Pinpoint the cell where the given text exists, returning its (x, y) midpoint coordinate. 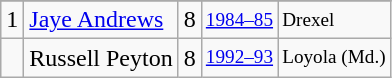
1 (12, 20)
Drexel (334, 20)
Jaye Andrews (101, 20)
Russell Peyton (101, 58)
Loyola (Md.) (334, 58)
1984–85 (239, 20)
1992–93 (239, 58)
